Find where the given text appears and provide that cell's center as [X, Y] coordinate. 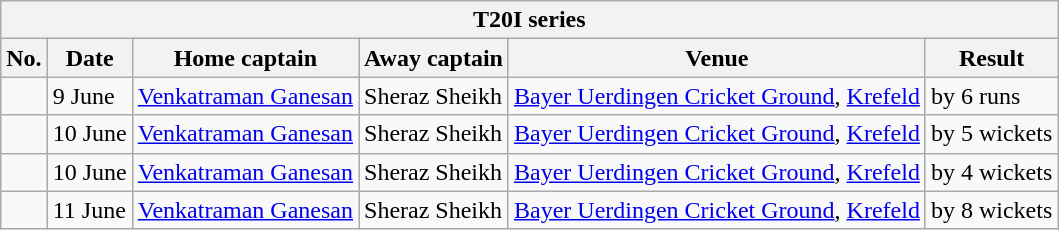
by 6 runs [991, 96]
Venue [716, 58]
No. [24, 58]
T20I series [530, 20]
Date [90, 58]
by 4 wickets [991, 172]
by 5 wickets [991, 134]
11 June [90, 210]
Result [991, 58]
Home captain [245, 58]
9 June [90, 96]
by 8 wickets [991, 210]
Away captain [434, 58]
